Return [X, Y] of the center of cell containing provided text 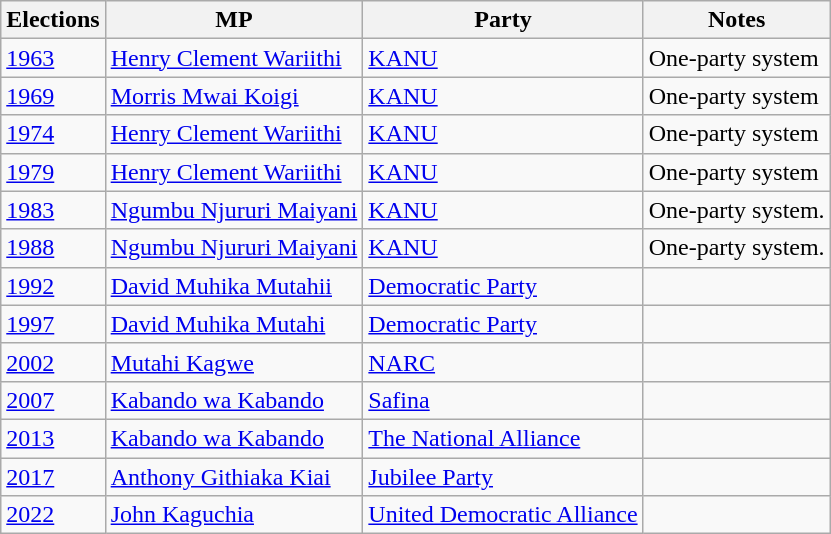
NARC [503, 362]
Party [503, 20]
John Kaguchia [234, 515]
Anthony Githiaka Kiai [234, 477]
Safina [503, 400]
United Democratic Alliance [503, 515]
MP [234, 20]
2002 [53, 362]
David Muhika Mutahii [234, 286]
Jubilee Party [503, 477]
Morris Mwai Koigi [234, 96]
1992 [53, 286]
Elections [53, 20]
2017 [53, 477]
1997 [53, 324]
1974 [53, 134]
1979 [53, 172]
2022 [53, 515]
Notes [736, 20]
David Muhika Mutahi [234, 324]
Mutahi Kagwe [234, 362]
1983 [53, 210]
2013 [53, 438]
1969 [53, 96]
1963 [53, 58]
The National Alliance [503, 438]
1988 [53, 248]
2007 [53, 400]
